Search for the cell housing the specified text and yield its (x, y) center coordinate. 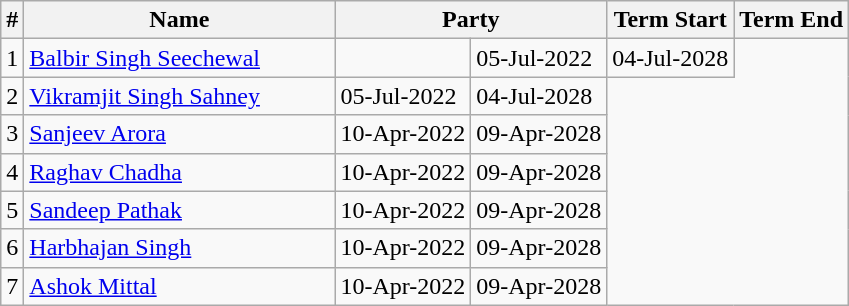
Raghav Chadha (180, 172)
1 (12, 58)
3 (12, 134)
Balbir Singh Seechewal (180, 58)
Sanjeev Arora (180, 134)
# (12, 20)
Term End (792, 20)
Vikramjit Singh Sahney (180, 96)
6 (12, 248)
Sandeep Pathak (180, 210)
Ashok Mittal (180, 286)
Term Start (670, 20)
7 (12, 286)
Name (180, 20)
Party (471, 20)
4 (12, 172)
5 (12, 210)
2 (12, 96)
Harbhajan Singh (180, 248)
